For the text-containing cell, return its midpoint in [x, y] coordinate format. 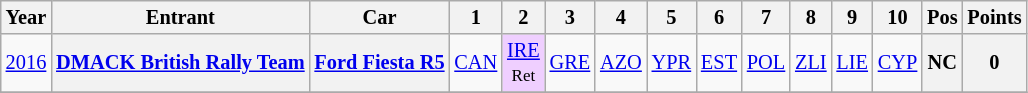
Ford Fiesta R5 [380, 63]
Entrant [180, 17]
CYP [898, 63]
YPR [672, 63]
Pos [942, 17]
6 [719, 17]
2016 [26, 63]
EST [719, 63]
10 [898, 17]
CAN [476, 63]
ZLI [810, 63]
Car [380, 17]
Year [26, 17]
Points [994, 17]
GRE [570, 63]
2 [524, 17]
4 [621, 17]
IRERet [524, 63]
8 [810, 17]
0 [994, 63]
9 [852, 17]
3 [570, 17]
5 [672, 17]
LIE [852, 63]
DMACK British Rally Team [180, 63]
NC [942, 63]
7 [766, 17]
POL [766, 63]
AZO [621, 63]
1 [476, 17]
